Return the (x, y) coordinate for the center point of the cell that contains the specified text.  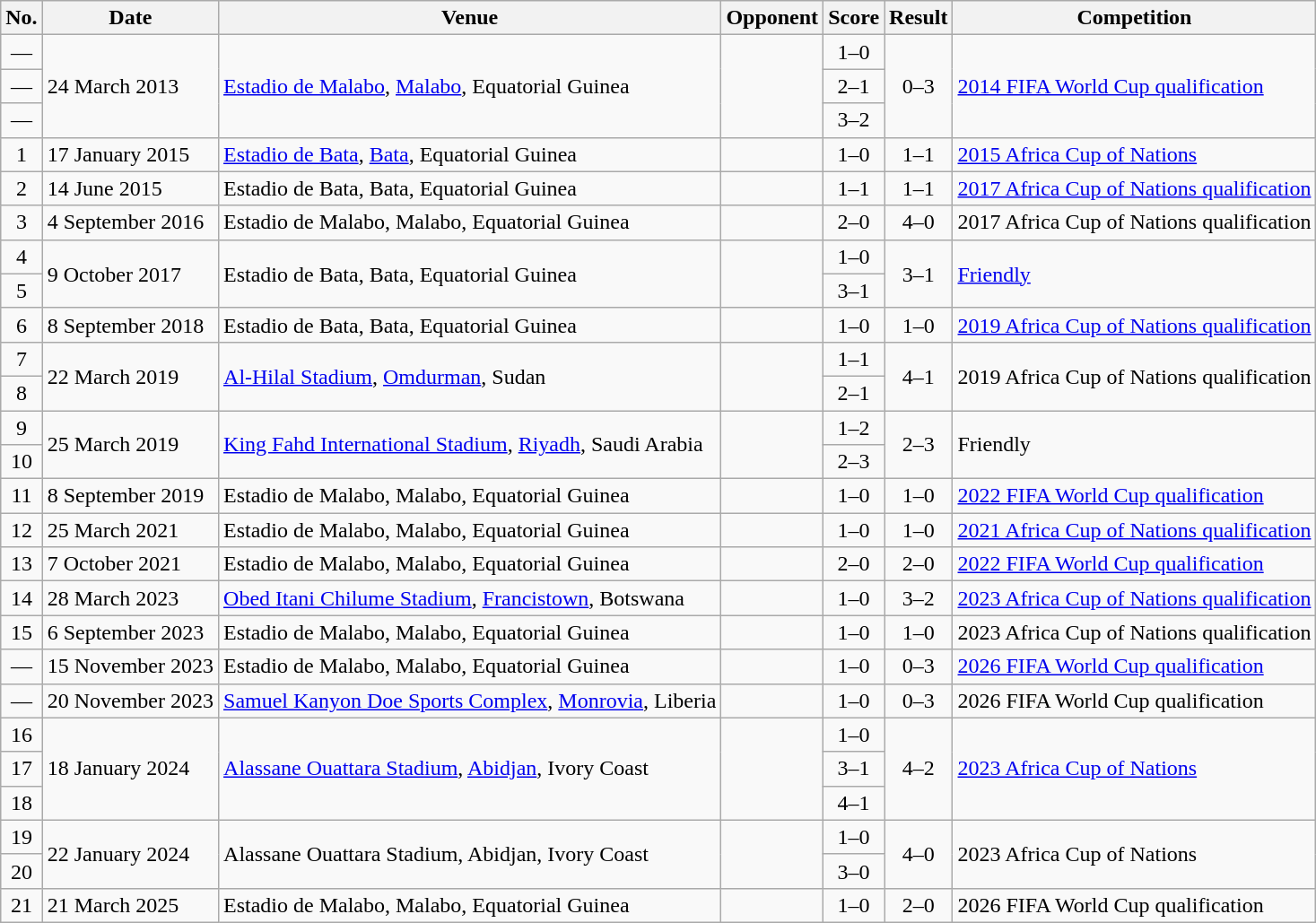
2015 Africa Cup of Nations (1134, 154)
Result (919, 18)
Venue (470, 18)
Opponent (772, 18)
17 January 2015 (130, 154)
21 March 2025 (130, 905)
3 (22, 222)
10 (22, 462)
25 March 2021 (130, 530)
22 March 2019 (130, 376)
4–2 (919, 769)
24 March 2013 (130, 86)
20 (22, 871)
4 (22, 257)
1 (22, 154)
Score (854, 18)
25 March 2019 (130, 445)
8 September 2019 (130, 496)
19 (22, 837)
17 (22, 769)
5 (22, 291)
4 September 2016 (130, 222)
Obed Itani Chilume Stadium, Francistown, Botswana (470, 598)
2021 Africa Cup of Nations qualification (1134, 530)
8 September 2018 (130, 325)
18 January 2024 (130, 769)
9 October 2017 (130, 274)
6 (22, 325)
No. (22, 18)
16 (22, 735)
3–0 (854, 871)
7 October 2021 (130, 564)
21 (22, 905)
6 September 2023 (130, 632)
14 (22, 598)
22 January 2024 (130, 854)
2 (22, 188)
9 (22, 428)
Samuel Kanyon Doe Sports Complex, Monrovia, Liberia (470, 701)
1–2 (854, 428)
Competition (1134, 18)
Date (130, 18)
11 (22, 496)
King Fahd International Stadium, Riyadh, Saudi Arabia (470, 445)
7 (22, 359)
8 (22, 393)
13 (22, 564)
2014 FIFA World Cup qualification (1134, 86)
Al-Hilal Stadium, Omdurman, Sudan (470, 376)
14 June 2015 (130, 188)
28 March 2023 (130, 598)
12 (22, 530)
18 (22, 803)
15 (22, 632)
15 November 2023 (130, 666)
20 November 2023 (130, 701)
